Return the (x, y) coordinate for the center point of the cell that contains the specified text.  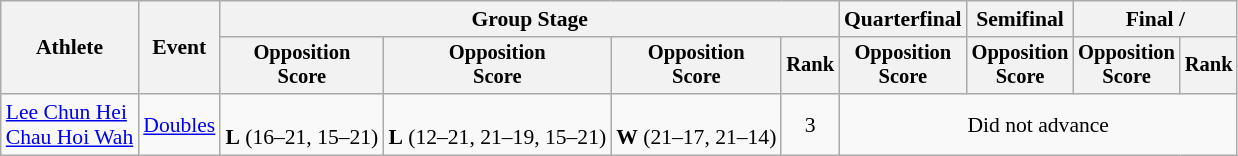
Quarterfinal (903, 19)
Athlete (70, 48)
Event (179, 48)
Final / (1155, 19)
Doubles (179, 124)
Semifinal (1020, 19)
W (21–17, 21–14) (696, 124)
3 (810, 124)
Group Stage (530, 19)
Did not advance (1038, 124)
L (12–21, 21–19, 15–21) (497, 124)
Lee Chun HeiChau Hoi Wah (70, 124)
L (16–21, 15–21) (302, 124)
